Locate the cell with the specified text and output its [x, y] center coordinate. 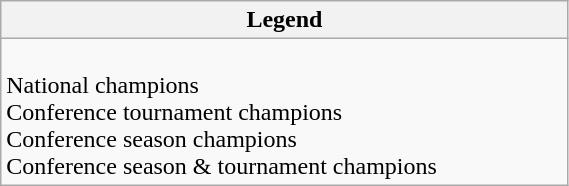
Legend [284, 20]
National champions Conference tournament champions Conference season champions Conference season & tournament champions [284, 112]
